Return the [X, Y] coordinate for the center point of the cell that contains the specified text.  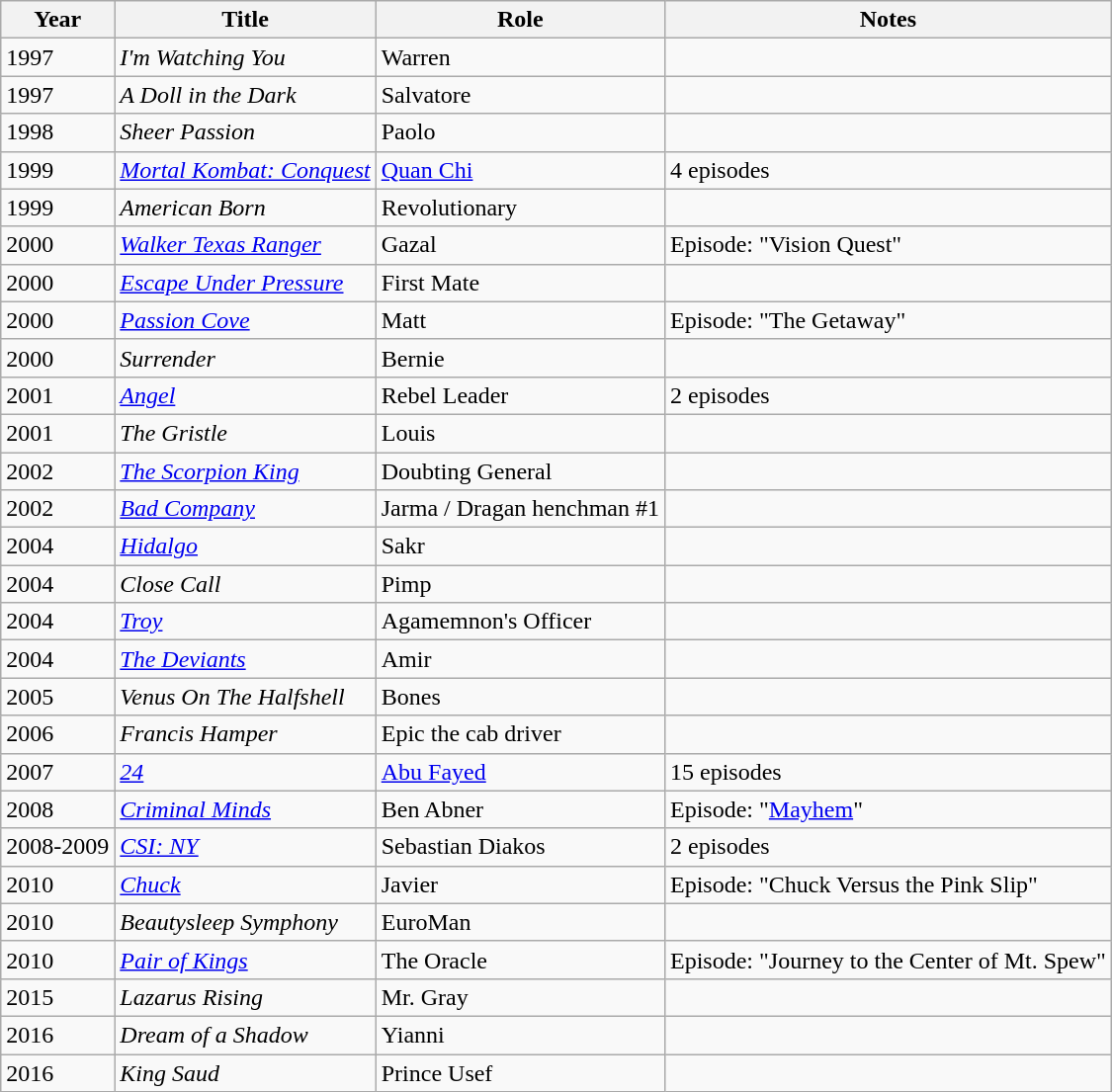
Criminal Minds [245, 809]
2006 [57, 734]
Prince Usef [520, 1072]
Hidalgo [245, 546]
Revolutionary [520, 208]
2008 [57, 809]
I'm Watching You [245, 57]
Warren [520, 57]
Pair of Kings [245, 960]
Troy [245, 622]
Yianni [520, 1035]
Year [57, 20]
Amir [520, 659]
Episode: "Chuck Versus the Pink Slip" [888, 884]
The Deviants [245, 659]
Episode: "Vision Quest" [888, 245]
Epic the cab driver [520, 734]
The Oracle [520, 960]
Sheer Passion [245, 132]
Rebel Leader [520, 395]
Dream of a Shadow [245, 1035]
Doubting General [520, 471]
Beautysleep Symphony [245, 922]
Agamemnon's Officer [520, 622]
Title [245, 20]
24 [245, 772]
Bad Company [245, 509]
Ben Abner [520, 809]
4 episodes [888, 170]
Paolo [520, 132]
Episode: "Mayhem" [888, 809]
Venus On The Halfshell [245, 697]
Passion Cove [245, 320]
Bones [520, 697]
2015 [57, 997]
Episode: "Journey to the Center of Mt. Spew" [888, 960]
Matt [520, 320]
1998 [57, 132]
Angel [245, 395]
Lazarus Rising [245, 997]
A Doll in the Dark [245, 95]
Salvatore [520, 95]
Jarma / Dragan henchman #1 [520, 509]
Francis Hamper [245, 734]
2005 [57, 697]
CSI: NY [245, 847]
The Gristle [245, 433]
2008-2009 [57, 847]
Walker Texas Ranger [245, 245]
Sebastian Diakos [520, 847]
Surrender [245, 358]
Quan Chi [520, 170]
Escape Under Pressure [245, 283]
Louis [520, 433]
Close Call [245, 584]
Pimp [520, 584]
Episode: "The Getaway" [888, 320]
Chuck [245, 884]
The Scorpion King [245, 471]
American Born [245, 208]
Gazal [520, 245]
2007 [57, 772]
Role [520, 20]
First Mate [520, 283]
15 episodes [888, 772]
EuroMan [520, 922]
Abu Fayed [520, 772]
Sakr [520, 546]
Javier [520, 884]
Mortal Kombat: Conquest [245, 170]
Notes [888, 20]
Bernie [520, 358]
King Saud [245, 1072]
Mr. Gray [520, 997]
